Output the (x, y) coordinate of the center of the cell containing the given text.  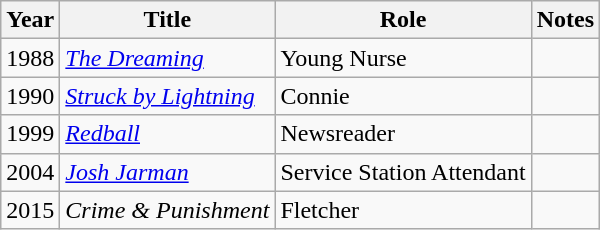
Service Station Attendant (403, 172)
1988 (30, 58)
Fletcher (403, 210)
Notes (565, 20)
2015 (30, 210)
Crime & Punishment (168, 210)
Young Nurse (403, 58)
Connie (403, 96)
Year (30, 20)
Title (168, 20)
The Dreaming (168, 58)
1999 (30, 134)
Newsreader (403, 134)
2004 (30, 172)
Redball (168, 134)
Struck by Lightning (168, 96)
Role (403, 20)
Josh Jarman (168, 172)
1990 (30, 96)
